From the cell containing the given text, extract its center point as [x, y] coordinate. 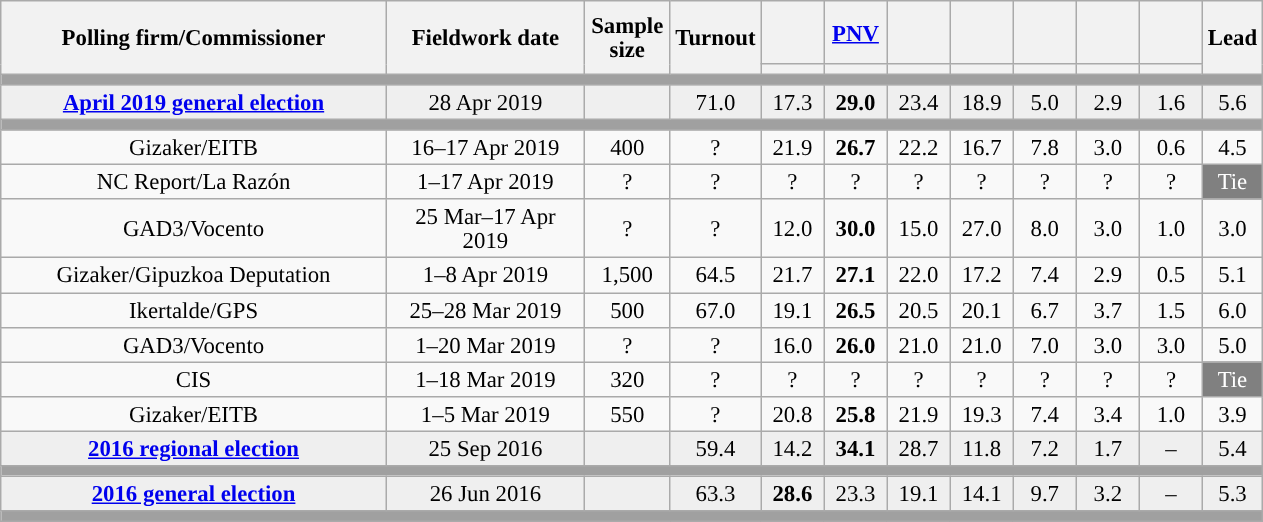
1.6 [1170, 102]
PNV [856, 32]
500 [627, 310]
63.3 [716, 494]
17.3 [792, 102]
18.9 [982, 102]
1–18 Mar 2019 [485, 380]
20.5 [918, 310]
6.0 [1232, 310]
16–17 Apr 2019 [485, 148]
17.2 [982, 276]
16.0 [792, 344]
14.2 [792, 448]
22.2 [918, 148]
3.2 [1108, 494]
26.7 [856, 148]
11.8 [982, 448]
14.1 [982, 494]
2016 regional election [194, 448]
12.0 [792, 230]
5.4 [1232, 448]
9.7 [1044, 494]
64.5 [716, 276]
5.3 [1232, 494]
67.0 [716, 310]
0.6 [1170, 148]
34.1 [856, 448]
21.7 [792, 276]
26.0 [856, 344]
NC Report/La Razón [194, 182]
27.1 [856, 276]
1.5 [1170, 310]
Polling firm/Commissioner [194, 38]
23.3 [856, 494]
6.7 [1044, 310]
7.2 [1044, 448]
29.0 [856, 102]
Sample size [627, 38]
71.0 [716, 102]
25–28 Mar 2019 [485, 310]
4.5 [1232, 148]
27.0 [982, 230]
3.7 [1108, 310]
5.6 [1232, 102]
25 Sep 2016 [485, 448]
1–17 Apr 2019 [485, 182]
7.8 [1044, 148]
1,500 [627, 276]
1–5 Mar 2019 [485, 414]
1–8 Apr 2019 [485, 276]
26.5 [856, 310]
30.0 [856, 230]
0.5 [1170, 276]
1.7 [1108, 448]
Gizaker/Gipuzkoa Deputation [194, 276]
20.8 [792, 414]
8.0 [1044, 230]
26 Jun 2016 [485, 494]
25 Mar–17 Apr 2019 [485, 230]
28.6 [792, 494]
19.3 [982, 414]
59.4 [716, 448]
28 Apr 2019 [485, 102]
CIS [194, 380]
15.0 [918, 230]
Lead [1232, 38]
Fieldwork date [485, 38]
3.4 [1108, 414]
Turnout [716, 38]
22.0 [918, 276]
2016 general election [194, 494]
23.4 [918, 102]
400 [627, 148]
28.7 [918, 448]
25.8 [856, 414]
April 2019 general election [194, 102]
550 [627, 414]
7.0 [1044, 344]
5.1 [1232, 276]
Ikertalde/GPS [194, 310]
3.9 [1232, 414]
320 [627, 380]
16.7 [982, 148]
20.1 [982, 310]
1–20 Mar 2019 [485, 344]
